Provide the [x, y] coordinate of the cell's center where the given text is located.  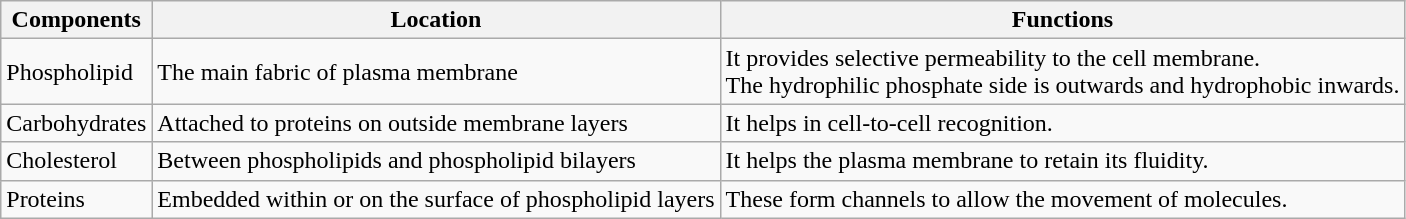
The main fabric of plasma membrane [436, 72]
It helps the plasma membrane to retain its fluidity. [1062, 161]
It helps in cell-to-cell recognition. [1062, 123]
Between phospholipids and phospholipid bilayers [436, 161]
Components [76, 20]
It provides selective permeability to the cell membrane.The hydrophilic phosphate side is outwards and hydrophobic inwards. [1062, 72]
Carbohydrates [76, 123]
Proteins [76, 199]
These form channels to allow the movement of molecules. [1062, 199]
Cholesterol [76, 161]
Functions [1062, 20]
Phospholipid [76, 72]
Location [436, 20]
Embedded within or on the surface of phospholipid layers [436, 199]
Attached to proteins on outside membrane layers [436, 123]
